Identify which cell holds the provided text, then report its (x, y) central coordinate. 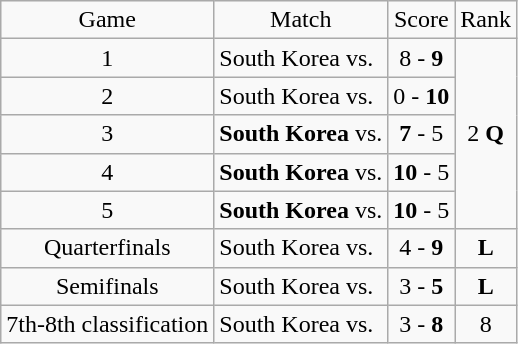
8 - 9 (422, 58)
7 - 5 (422, 134)
2 (108, 96)
Score (422, 20)
4 - 9 (422, 248)
0 - 10 (422, 96)
4 (108, 172)
3 - 5 (422, 286)
Quarterfinals (108, 248)
3 (108, 134)
Rank (486, 20)
7th-8th classification (108, 324)
Semifinals (108, 286)
Game (108, 20)
1 (108, 58)
2 Q (486, 134)
Match (301, 20)
8 (486, 324)
3 - 8 (422, 324)
5 (108, 210)
